Detect which cell encompasses the target text, then output its (X, Y) center coordinate. 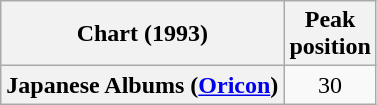
Chart (1993) (142, 34)
Peakposition (330, 34)
Japanese Albums (Oricon) (142, 85)
30 (330, 85)
